Find where the given text appears and provide that cell's center as (X, Y) coordinate. 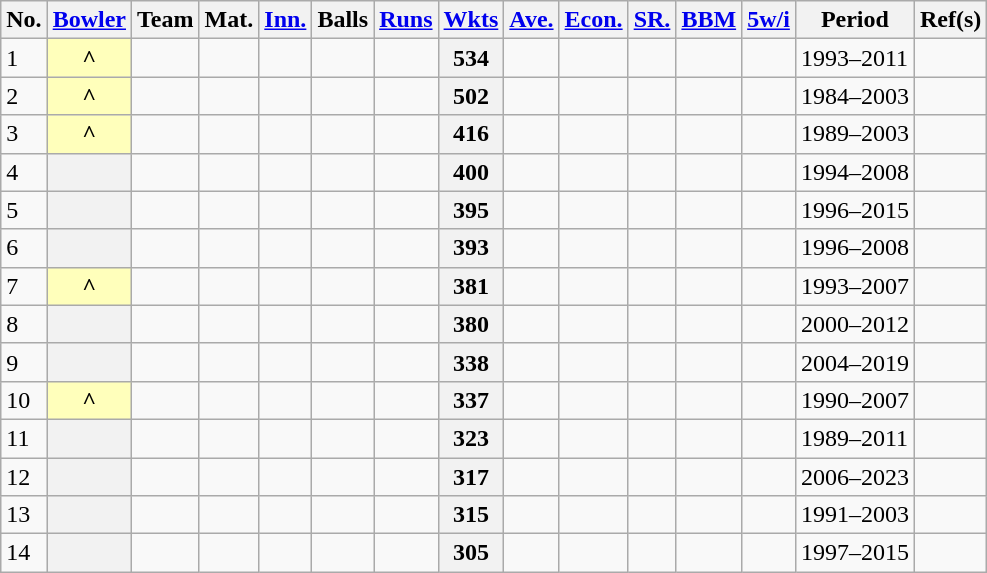
395 (471, 210)
380 (471, 324)
5w/i (769, 20)
1996–2015 (854, 210)
Mat. (229, 20)
1994–2008 (854, 172)
317 (471, 477)
400 (471, 172)
11 (24, 438)
10 (24, 400)
338 (471, 362)
Balls (343, 20)
1984–2003 (854, 96)
Ave. (532, 20)
Wkts (471, 20)
381 (471, 286)
2000–2012 (854, 324)
Bowler (89, 20)
14 (24, 553)
393 (471, 248)
1 (24, 58)
Econ. (594, 20)
3 (24, 134)
1991–2003 (854, 515)
6 (24, 248)
1989–2011 (854, 438)
1989–2003 (854, 134)
SR. (652, 20)
4 (24, 172)
337 (471, 400)
9 (24, 362)
Inn. (286, 20)
2006–2023 (854, 477)
Ref(s) (950, 20)
2004–2019 (854, 362)
1993–2011 (854, 58)
416 (471, 134)
Period (854, 20)
BBM (709, 20)
534 (471, 58)
323 (471, 438)
305 (471, 553)
12 (24, 477)
5 (24, 210)
1997–2015 (854, 553)
8 (24, 324)
315 (471, 515)
1990–2007 (854, 400)
1996–2008 (854, 248)
1993–2007 (854, 286)
2 (24, 96)
No. (24, 20)
7 (24, 286)
502 (471, 96)
Runs (406, 20)
13 (24, 515)
Team (166, 20)
